Extract the [X, Y] coordinate from the center of the cell holding the provided text.  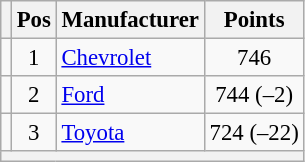
Manufacturer [130, 20]
746 [254, 58]
Pos [34, 20]
744 (–2) [254, 95]
1 [34, 58]
3 [34, 133]
2 [34, 95]
Ford [130, 95]
Points [254, 20]
Toyota [130, 133]
Chevrolet [130, 58]
724 (–22) [254, 133]
